Return the [x, y] coordinate for the center point of the cell that contains the specified text.  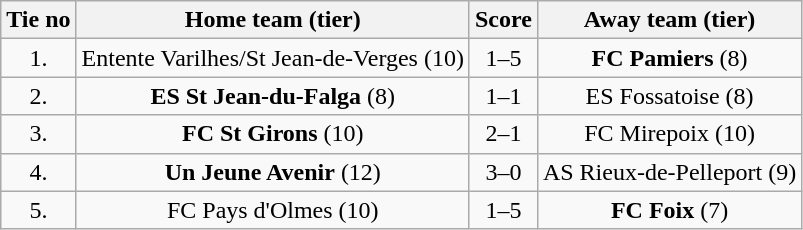
Score [503, 20]
1–1 [503, 96]
Tie no [38, 20]
2. [38, 96]
ES Fossatoise (8) [669, 96]
2–1 [503, 134]
5. [38, 210]
3. [38, 134]
ES St Jean-du-Falga (8) [272, 96]
4. [38, 172]
FC Mirepoix (10) [669, 134]
FC Pays d'Olmes (10) [272, 210]
Un Jeune Avenir (12) [272, 172]
AS Rieux-de-Pelleport (9) [669, 172]
Entente Varilhes/St Jean-de-Verges (10) [272, 58]
Home team (tier) [272, 20]
FC Foix (7) [669, 210]
FC Pamiers (8) [669, 58]
FC St Girons (10) [272, 134]
3–0 [503, 172]
1. [38, 58]
Away team (tier) [669, 20]
